Locate the cell with the specified text and output its (x, y) center coordinate. 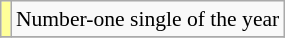
Number-one single of the year (148, 19)
